Output the [X, Y] coordinate of the center of the cell containing the given text.  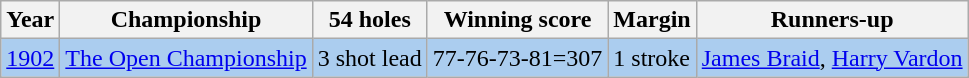
1902 [30, 58]
Margin [652, 20]
Runners-up [832, 20]
Championship [186, 20]
The Open Championship [186, 58]
1 stroke [652, 58]
77-76-73-81=307 [518, 58]
3 shot lead [370, 58]
Year [30, 20]
54 holes [370, 20]
Winning score [518, 20]
James Braid, Harry Vardon [832, 58]
